Find where the given text appears and provide that cell's center as [x, y] coordinate. 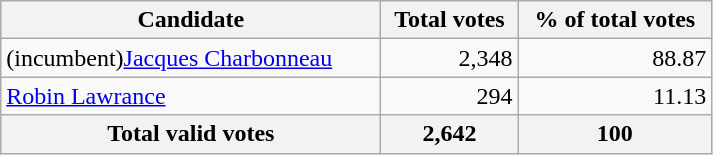
Robin Lawrance [191, 96]
2,642 [450, 134]
2,348 [450, 58]
Candidate [191, 20]
11.13 [615, 96]
Total valid votes [191, 134]
Total votes [450, 20]
% of total votes [615, 20]
(incumbent)Jacques Charbonneau [191, 58]
294 [450, 96]
100 [615, 134]
88.87 [615, 58]
